Determine the (X, Y) coordinate at the center of the cell enclosing the given text.  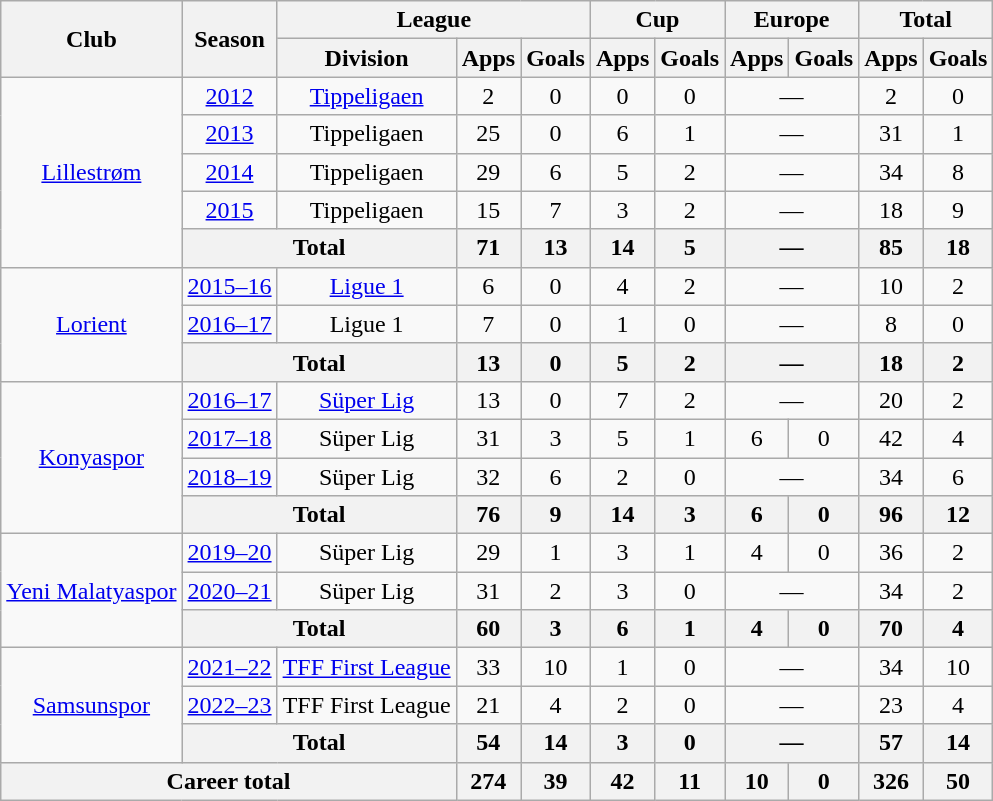
2015 (230, 210)
2017–18 (230, 438)
85 (891, 248)
Career total (228, 781)
2015–16 (230, 286)
Club (92, 39)
36 (891, 553)
Europe (792, 20)
2020–21 (230, 591)
2012 (230, 96)
23 (891, 705)
274 (488, 781)
Season (230, 39)
39 (556, 781)
71 (488, 248)
Division (366, 58)
2022–23 (230, 705)
326 (891, 781)
Yeni Malatyaspor (92, 591)
11 (690, 781)
2021–22 (230, 667)
2013 (230, 134)
2014 (230, 172)
Lorient (92, 324)
50 (958, 781)
33 (488, 667)
60 (488, 629)
54 (488, 743)
Cup (657, 20)
Lillestrøm (92, 172)
Konyaspor (92, 457)
70 (891, 629)
32 (488, 477)
76 (488, 515)
57 (891, 743)
12 (958, 515)
15 (488, 210)
2018–19 (230, 477)
21 (488, 705)
25 (488, 134)
Samsunspor (92, 705)
League (434, 20)
2019–20 (230, 553)
96 (891, 515)
20 (891, 400)
